Provide the (x, y) coordinate of the cell's center where the given text is located.  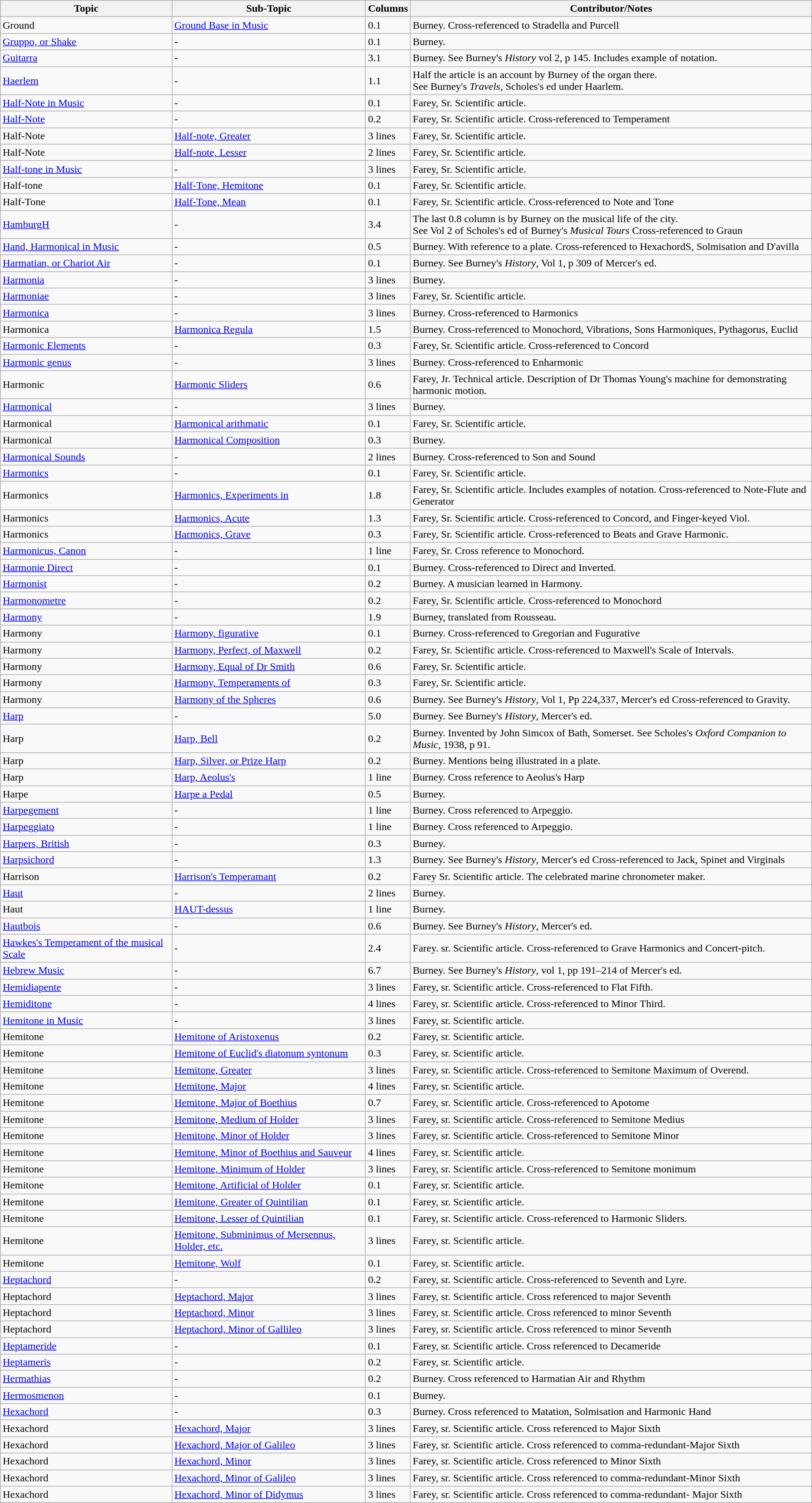
Burney. Mentions being illustrated in a plate. (611, 761)
Sub-Topic (269, 9)
Harpeggiato (86, 827)
Harmonic genus (86, 362)
Farey, sr. Scientific article. Cross referenced to Decameride (611, 1345)
Harpsichord (86, 860)
Half-tone in Music (86, 169)
Half-Tone, Hemitone (269, 185)
Burney. With reference to a plate. Cross-referenced to HexachordS, Solmisation and D'avilla (611, 247)
Hexachord, Minor of Didymus (269, 1494)
Burney. Cross reference to Aeolus's Harp (611, 777)
6.7 (388, 971)
Farey Sr. Scientific article. The celebrated marine chronometer maker. (611, 876)
0.7 (388, 1103)
Half the article is an account by Burney of the organ there.See Burney's Travels, Scholes's ed under Haarlem. (611, 81)
Farey, sr. Scientific article. Cross referenced to major Seventh (611, 1296)
Heptachord, Minor of Gallileo (269, 1329)
Harp, Aeolus's (269, 777)
1.8 (388, 496)
The last 0.8 column is by Burney on the musical life of the city.See Vol 2 of Scholes's ed of Burney's Musical Tours Cross-referenced to Graun (611, 224)
Harmonics, Experiments in (269, 496)
Burney. Cross-referenced to Stradella and Purcell (611, 25)
Hexachord, Minor of Galileo (269, 1478)
Hemitone, Artificial of Holder (269, 1185)
Topic (86, 9)
Ground (86, 25)
Harmonist (86, 584)
Harmonical Composition (269, 440)
Harpers, British (86, 843)
Farey, Sr. Scientific article. Cross-referenced to Concord, and Finger-keyed Viol. (611, 518)
Burney. Cross-referenced to Gregorian and Fugurative (611, 633)
Half-tone (86, 185)
Half-note, Lesser (269, 152)
Farey, Sr. Scientific article. Cross-referenced to Monochord (611, 601)
Contributor/Notes (611, 9)
Heptachord, Major (269, 1296)
Farey, sr. Scientific article. Cross-referenced to Harmonic Sliders. (611, 1218)
Burney. Cross-referenced to Harmonics (611, 313)
Hemitone in Music (86, 1020)
Farey, Sr. Scientific article. Cross-referenced to Note and Tone (611, 202)
Farey, sr. Scientific article. Cross referenced to comma-redundant-Minor Sixth (611, 1478)
Hemitone of Aristoxenus (269, 1037)
Hermathias (86, 1379)
Hemitone of Euclid's diatonum syntonum (269, 1053)
Harmony of the Spheres (269, 699)
Harrison's Temperamant (269, 876)
Hexachord, Major of Galileo (269, 1445)
Hemitone, Wolf (269, 1263)
Farey, sr. Scientific article. Cross-referenced to Minor Third. (611, 1004)
Hemitone, Subminimus of Mersennus, Holder, etc. (269, 1241)
Burney. A musician learned in Harmony. (611, 584)
Farey, Sr. Scientific article. Cross-referenced to Maxwell's Scale of Intervals. (611, 650)
Harmonic Sliders (269, 384)
Hemitone, Major (269, 1086)
Harmoniae (86, 296)
Harmony, Temperaments of (269, 683)
Harmonica Regula (269, 329)
Burney. Cross-referenced to Direct and Inverted. (611, 568)
Farey, Sr. Scientific article. Cross-referenced to Beats and Grave Harmonic. (611, 535)
Farey, sr. Scientific article. Cross-referenced to Apotome (611, 1103)
Harmonics, Grave (269, 535)
Harmonic (86, 384)
2.4 (388, 948)
Farey. sr. Scientific article. Cross-referenced to Grave Harmonics and Concert-pitch. (611, 948)
Burney. See Burney's History vol 2, p 145. Includes example of notation. (611, 58)
5.0 (388, 716)
Farey, sr. Scientific article. Cross referenced to Major Sixth (611, 1428)
Hemitone, Minor of Boethius and Sauveur (269, 1152)
HamburgH (86, 224)
3.1 (388, 58)
Hemitone, Greater of Quintilian (269, 1202)
Farey, sr. Scientific article. Cross referenced to comma-redundant- Major Sixth (611, 1494)
Haerlem (86, 81)
Farey, Sr. Scientific article. Cross-referenced to Concord (611, 346)
Columns (388, 9)
Hemitone, Medium of Holder (269, 1119)
Harmonics, Acute (269, 518)
Hemitone, Lesser of Quintilian (269, 1218)
Half-Tone, Mean (269, 202)
3.4 (388, 224)
Half-Tone (86, 202)
Hand, Harmonical in Music (86, 247)
Hemidiapente (86, 987)
Harmonia (86, 280)
Harmonie Direct (86, 568)
Hexachord, Major (269, 1428)
Hautbois (86, 926)
Harmony, Equal of Dr Smith (269, 666)
Farey, Sr. Scientific article. Includes examples of notation. Cross-referenced to Note-Flute and Generator (611, 496)
Farey, sr. Scientific article. Cross referenced to comma-redundant-Major Sixth (611, 1445)
Burney. Cross-referenced to Son and Sound (611, 456)
Farey, sr. Scientific article. Cross-referenced to Semitone monimum (611, 1169)
Harpe a Pedal (269, 794)
Harmonical arithmatic (269, 423)
Ground Base in Music (269, 25)
Hemiditone (86, 1004)
Farey, Jr. Technical article. Description of Dr Thomas Young's machine for demonstrating harmonic motion. (611, 384)
Burney. Cross-referenced to Enharmonic (611, 362)
Half-note, Greater (269, 136)
Harrison (86, 876)
Burney. See Burney's History, Vol 1, p 309 of Mercer's ed. (611, 263)
Harp, Bell (269, 738)
Farey, sr. Scientific article. Cross-referenced to Semitone Minor (611, 1136)
Burney. See Burney's History, Vol 1, Pp 224,337, Mercer's ed Cross-referenced to Gravity. (611, 699)
Burney. Cross referenced to Harmatian Air and Rhythm (611, 1379)
Farey, sr. Scientific article. Cross-referenced to Flat Fifth. (611, 987)
Farey, Sr. Scientific article. Cross-referenced to Temperament (611, 119)
1.1 (388, 81)
Burney. See Burney's History, vol 1, pp 191–214 of Mercer's ed. (611, 971)
Harp, Silver, or Prize Harp (269, 761)
1.9 (388, 617)
Harmonometre (86, 601)
Harpegement (86, 811)
Farey, sr. Scientific article. Cross-referenced to Seventh and Lyre. (611, 1280)
1.5 (388, 329)
Farey, sr. Scientific article. Cross-referenced to Semitone Maximum of Overend. (611, 1070)
Hemitone, Greater (269, 1070)
Burney. Invented by John Simcox of Bath, Somerset. See Scholes's Oxford Companion to Music, 1938, p 91. (611, 738)
Burney. Cross referenced to Matation, Solmisation and Harmonic Hand (611, 1412)
Harpe (86, 794)
Hebrew Music (86, 971)
Hermosmenon (86, 1395)
Gruppo, or Shake (86, 42)
Heptameride (86, 1345)
Harmatian, or Chariot Air (86, 263)
Hemitone, Minimum of Holder (269, 1169)
Harmony, Perfect, of Maxwell (269, 650)
Harmonic Elements (86, 346)
Harmonicus, Canon (86, 551)
Burney, translated from Rousseau. (611, 617)
Burney. Cross-referenced to Monochord, Vibrations, Sons Harmoniques, Pythagorus, Euclid (611, 329)
Harmonical Sounds (86, 456)
Hemitone, Minor of Holder (269, 1136)
Farey, Sr. Cross reference to Monochord. (611, 551)
Heptameris (86, 1362)
Harmony, figurative (269, 633)
Hemitone, Major of Boethius (269, 1103)
Guitarra (86, 58)
Burney. See Burney's History, Mercer's ed Cross-referenced to Jack, Spinet and Virginals (611, 860)
Hexachord, Minor (269, 1461)
HAUT-dessus (269, 909)
Farey, sr. Scientific article. Cross referenced to Minor Sixth (611, 1461)
Hawkes's Temperament of the musical Scale (86, 948)
Heptachord, Minor (269, 1313)
Half-Note in Music (86, 103)
Farey, sr. Scientific article. Cross-referenced to Semitone Medius (611, 1119)
